From the cell containing the given text, extract its center point as (X, Y) coordinate. 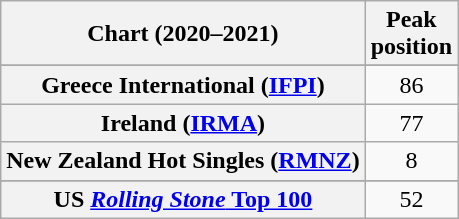
US Rolling Stone Top 100 (183, 199)
Greece International (IFPI) (183, 85)
52 (411, 199)
8 (411, 161)
Chart (2020–2021) (183, 34)
Ireland (IRMA) (183, 123)
Peakposition (411, 34)
New Zealand Hot Singles (RMNZ) (183, 161)
77 (411, 123)
86 (411, 85)
